For the text-containing cell, return its midpoint in [x, y] coordinate format. 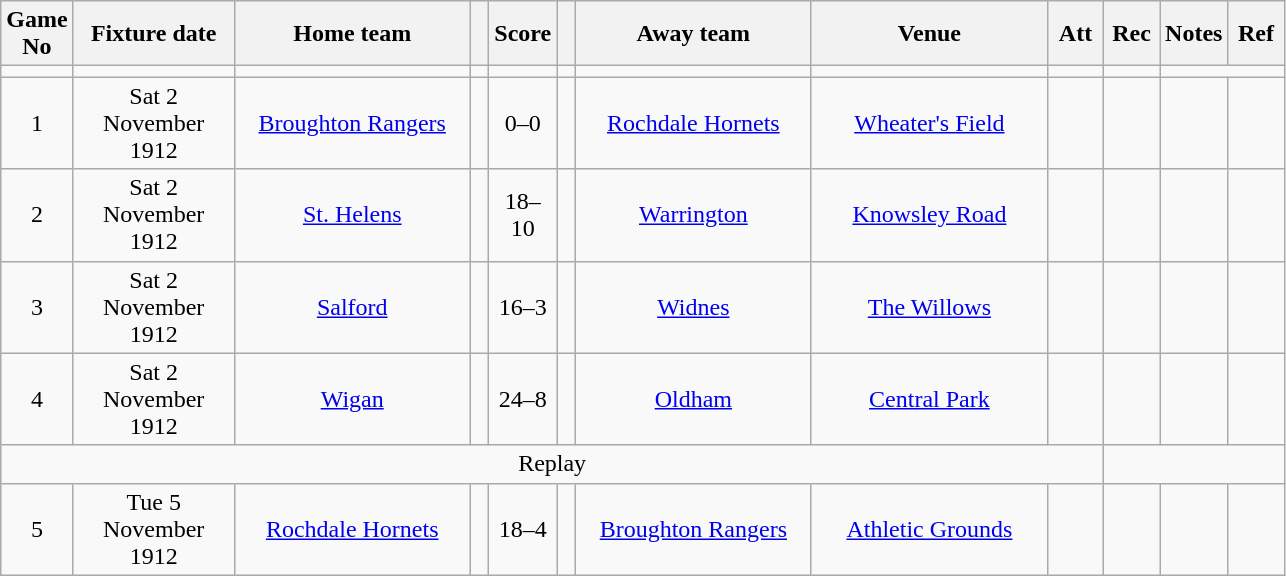
Score [523, 34]
Oldham [693, 399]
16–3 [523, 307]
4 [37, 399]
2 [37, 215]
Game No [37, 34]
Replay [552, 464]
Central Park [929, 399]
Away team [693, 34]
Wigan [352, 399]
Athletic Grounds [929, 529]
0–0 [523, 123]
The Willows [929, 307]
Salford [352, 307]
Fixture date [154, 34]
18–10 [523, 215]
Widnes [693, 307]
1 [37, 123]
Knowsley Road [929, 215]
5 [37, 529]
Venue [929, 34]
24–8 [523, 399]
Wheater's Field [929, 123]
Tue 5 November 1912 [154, 529]
St. Helens [352, 215]
Home team [352, 34]
3 [37, 307]
Warrington [693, 215]
Rec [1132, 34]
Att [1075, 34]
Notes [1194, 34]
18–4 [523, 529]
Ref [1256, 34]
